Extract the (x, y) coordinate from the center of the cell holding the provided text.  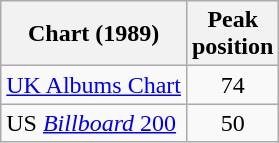
50 (232, 123)
UK Albums Chart (94, 85)
US Billboard 200 (94, 123)
74 (232, 85)
Chart (1989) (94, 34)
Peakposition (232, 34)
